Locate the cell with the specified text and output its (X, Y) center coordinate. 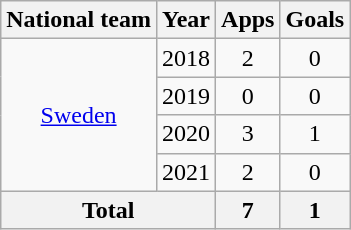
2019 (186, 96)
3 (248, 134)
2018 (186, 58)
Year (186, 20)
Total (108, 210)
Sweden (79, 115)
National team (79, 20)
Goals (315, 20)
7 (248, 210)
2020 (186, 134)
2021 (186, 172)
Apps (248, 20)
